Capture the cell that displays the provided text and extract its (X, Y) central coordinate. 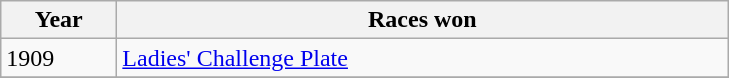
Ladies' Challenge Plate (422, 58)
Races won (422, 20)
Year (59, 20)
1909 (59, 58)
